Extract the [X, Y] coordinate from the center of the cell holding the provided text.  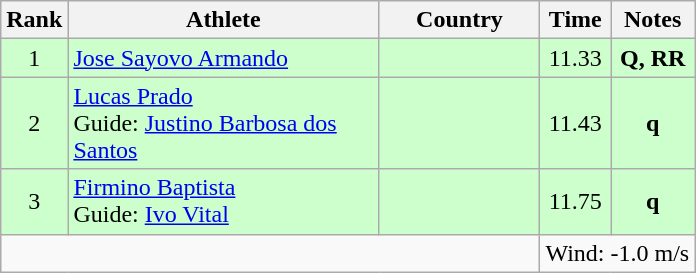
Country [460, 20]
1 [34, 58]
Lucas PradoGuide: Justino Barbosa dos Santos [224, 123]
Time [576, 20]
11.75 [576, 202]
Notes [653, 20]
3 [34, 202]
Athlete [224, 20]
2 [34, 123]
11.33 [576, 58]
Firmino BaptistaGuide: Ivo Vital [224, 202]
11.43 [576, 123]
Jose Sayovo Armando [224, 58]
Wind: -1.0 m/s [618, 253]
Rank [34, 20]
Q, RR [653, 58]
